Locate the cell with the specified text and output its (X, Y) center coordinate. 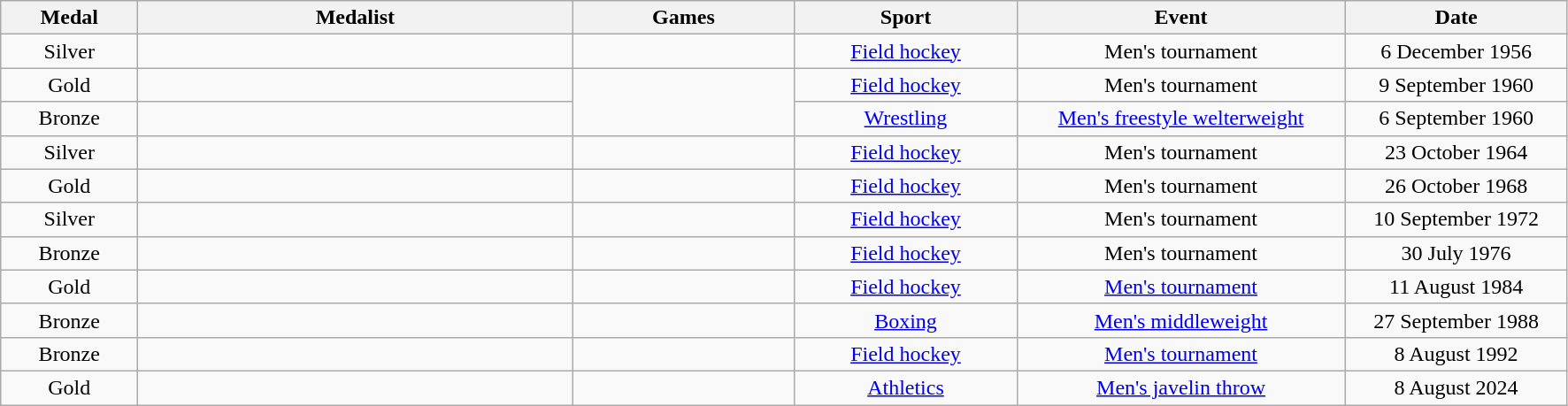
30 July 1976 (1457, 253)
11 August 1984 (1457, 287)
10 September 1972 (1457, 219)
Wrestling (906, 119)
Games (683, 18)
Date (1457, 18)
27 September 1988 (1457, 320)
26 October 1968 (1457, 186)
Men's freestyle welterweight (1180, 119)
Men's javelin throw (1180, 387)
Athletics (906, 387)
Sport (906, 18)
Medal (69, 18)
6 December 1956 (1457, 51)
Event (1180, 18)
8 August 1992 (1457, 354)
Men's middleweight (1180, 320)
23 October 1964 (1457, 152)
8 August 2024 (1457, 387)
9 September 1960 (1457, 85)
6 September 1960 (1457, 119)
Medalist (356, 18)
Boxing (906, 320)
